Identify which cell holds the provided text, then report its [x, y] central coordinate. 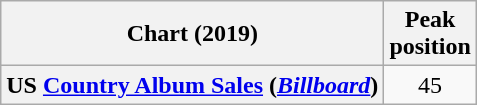
45 [430, 85]
Peak position [430, 34]
Chart (2019) [192, 34]
US Country Album Sales (Billboard) [192, 85]
